For the text-containing cell, return its midpoint in [X, Y] coordinate format. 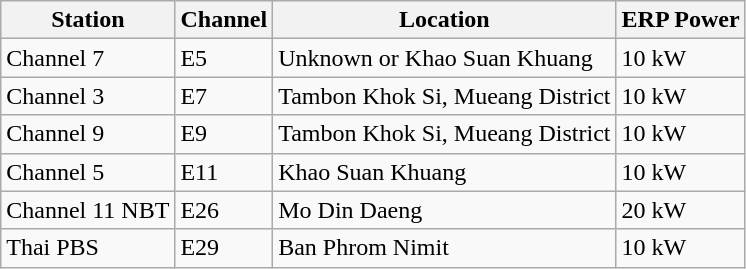
Khao Suan Khuang [444, 172]
Channel 7 [88, 58]
Channel 11 NBT [88, 210]
Station [88, 20]
Thai PBS [88, 248]
ERP Power [680, 20]
E29 [224, 248]
Channel 9 [88, 134]
20 kW [680, 210]
E26 [224, 210]
E7 [224, 96]
Channel 3 [88, 96]
E9 [224, 134]
E5 [224, 58]
Mo Din Daeng [444, 210]
Ban Phrom Nimit [444, 248]
Channel [224, 20]
Unknown or Khao Suan Khuang [444, 58]
Location [444, 20]
Channel 5 [88, 172]
E11 [224, 172]
